Return the (X, Y) coordinate for the center point of the cell that contains the specified text.  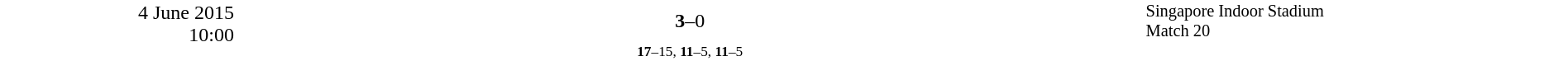
4 June 201510:00 (117, 30)
3–0 (690, 21)
Singapore Indoor StadiumMatch 20 (1356, 21)
17–15, 11–5, 11–5 (690, 51)
